Search for the cell housing the specified text and yield its (X, Y) center coordinate. 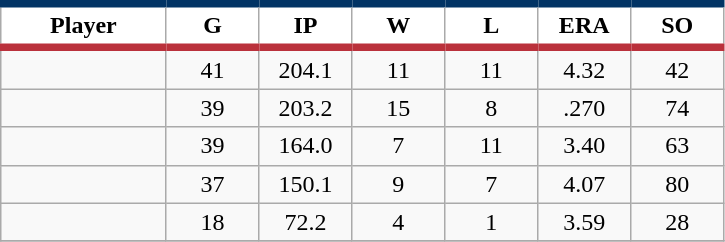
IP (306, 26)
203.2 (306, 108)
15 (398, 108)
8 (492, 108)
72.2 (306, 222)
1 (492, 222)
4.07 (584, 184)
74 (678, 108)
SO (678, 26)
ERA (584, 26)
150.1 (306, 184)
3.59 (584, 222)
Player (84, 26)
42 (678, 68)
W (398, 26)
9 (398, 184)
G (212, 26)
63 (678, 146)
.270 (584, 108)
L (492, 26)
37 (212, 184)
3.40 (584, 146)
28 (678, 222)
4 (398, 222)
41 (212, 68)
204.1 (306, 68)
164.0 (306, 146)
80 (678, 184)
4.32 (584, 68)
18 (212, 222)
